Extract the [x, y] coordinate from the center of the cell holding the provided text.  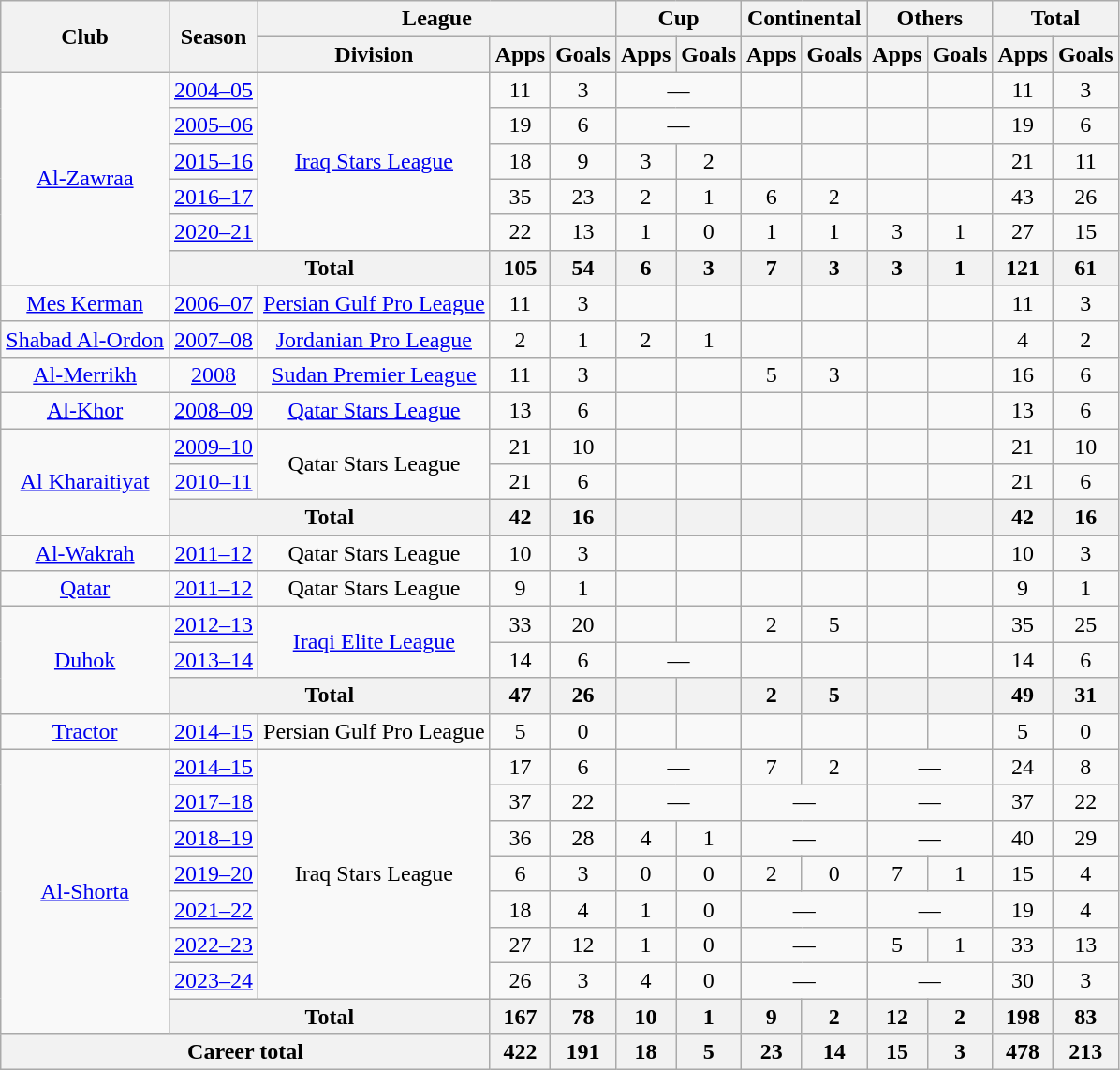
83 [1085, 1016]
17 [520, 767]
28 [583, 838]
Cup [678, 19]
Al-Merrikh [85, 374]
Mes Kerman [85, 303]
Al-Zawraa [85, 179]
20 [583, 624]
Sudan Premier League [375, 374]
Al-Shorta [85, 891]
2005–06 [214, 125]
2020–21 [214, 232]
2006–07 [214, 303]
Career total [245, 1052]
478 [1023, 1052]
2023–24 [214, 980]
25 [1085, 624]
Al Kharaitiyat [85, 482]
Duhok [85, 660]
League [437, 19]
78 [583, 1016]
2015–16 [214, 161]
191 [583, 1052]
2012–13 [214, 624]
2019–20 [214, 873]
2008–09 [214, 410]
Season [214, 37]
105 [520, 268]
31 [1085, 696]
2009–10 [214, 447]
36 [520, 838]
Club [85, 37]
30 [1023, 980]
Shabad Al-Ordon [85, 339]
49 [1023, 696]
47 [520, 696]
2022–23 [214, 945]
2013–14 [214, 660]
Jordanian Pro League [375, 339]
Tractor [85, 731]
Iraqi Elite League [375, 642]
2008 [214, 374]
Al-Wakrah [85, 553]
198 [1023, 1016]
Al-Khor [85, 410]
2018–19 [214, 838]
121 [1023, 268]
2010–11 [214, 482]
40 [1023, 838]
Continental [804, 19]
61 [1085, 268]
2007–08 [214, 339]
24 [1023, 767]
29 [1085, 838]
Others [930, 19]
422 [520, 1052]
2021–22 [214, 909]
54 [583, 268]
2016–17 [214, 197]
8 [1085, 767]
213 [1085, 1052]
2004–05 [214, 90]
43 [1023, 197]
Division [375, 54]
167 [520, 1016]
2017–18 [214, 802]
Qatar [85, 589]
